From the cell containing the given text, extract its center point as (x, y) coordinate. 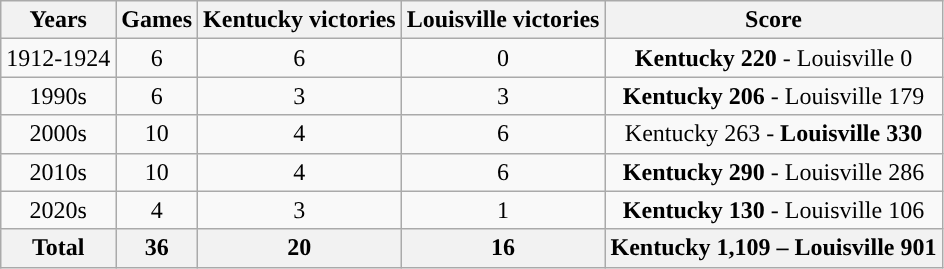
Kentucky 130 - Louisville 106 (774, 210)
Games (157, 20)
Kentucky 263 - Louisville 330 (774, 134)
Years (58, 20)
Kentucky 220 - Louisville 0 (774, 58)
1990s (58, 96)
16 (503, 248)
Kentucky victories (300, 20)
2000s (58, 134)
36 (157, 248)
Kentucky 290 - Louisville 286 (774, 172)
Kentucky 1,109 – Louisville 901 (774, 248)
2020s (58, 210)
1 (503, 210)
Kentucky 206 - Louisville 179 (774, 96)
1912-1924 (58, 58)
Louisville victories (503, 20)
Total (58, 248)
20 (300, 248)
0 (503, 58)
2010s (58, 172)
Score (774, 20)
